Return (x, y) of the center of cell containing provided text 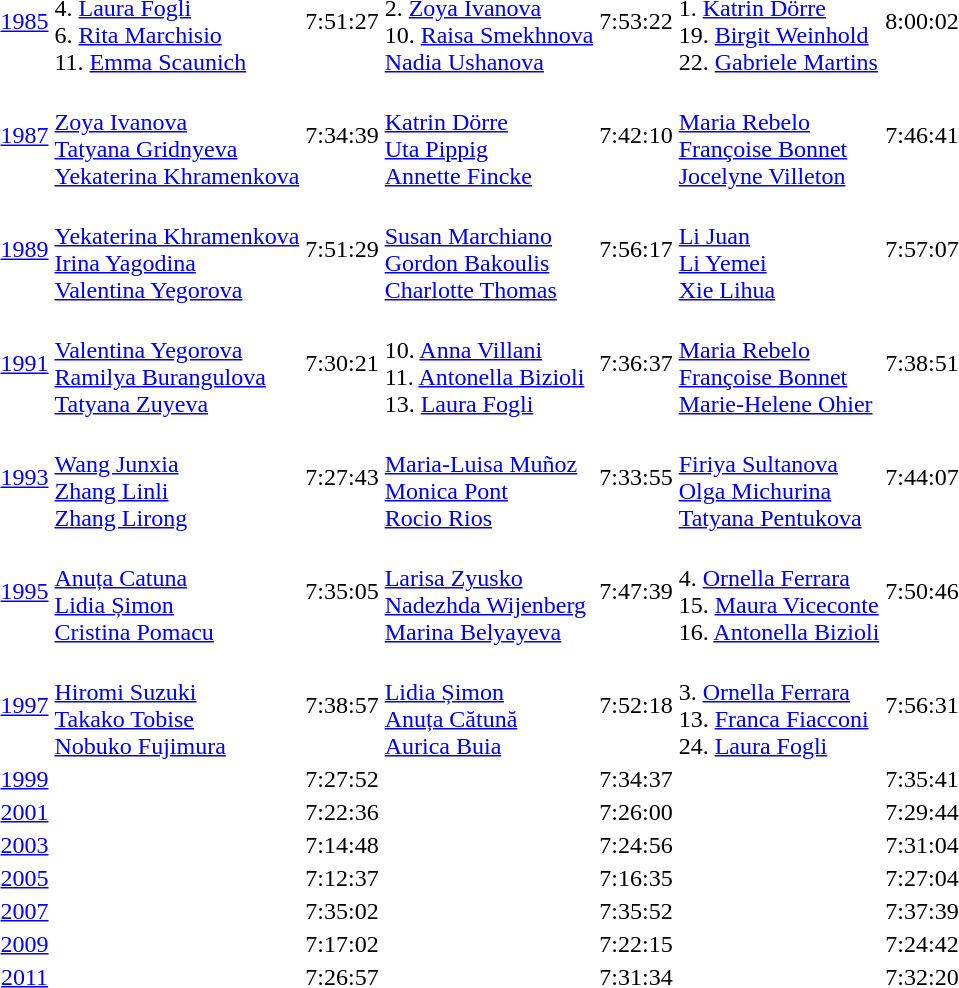
7:34:37 (636, 779)
10. Anna Villani11. Antonella Bizioli13. Laura Fogli (489, 364)
7:17:02 (342, 944)
Firiya SultanovaOlga MichurinaTatyana Pentukova (779, 478)
3. Ornella Ferrara13. Franca Fiacconi24. Laura Fogli (779, 706)
Anuța CatunaLidia ȘimonCristina Pomacu (177, 592)
7:51:29 (342, 250)
7:56:17 (636, 250)
7:36:37 (636, 364)
Yekaterina KhramenkovaIrina YagodinaValentina Yegorova (177, 250)
Wang JunxiaZhang LinliZhang Lirong (177, 478)
Larisa ZyuskoNadezhda WijenbergMarina Belyayeva (489, 592)
7:22:36 (342, 812)
Zoya IvanovaTatyana GridnyevaYekaterina Khramenkova (177, 136)
Hiromi SuzukiTakako TobiseNobuko Fujimura (177, 706)
7:35:52 (636, 911)
Maria RebeloFrançoise BonnetMarie-Helene Ohier (779, 364)
7:24:56 (636, 845)
7:16:35 (636, 878)
4. Ornella Ferrara15. Maura Viceconte16. Antonella Bizioli (779, 592)
Katrin DörreUta PippigAnnette Fincke (489, 136)
7:12:37 (342, 878)
7:30:21 (342, 364)
7:14:48 (342, 845)
Maria-Luisa MuñozMonica PontRocio Rios (489, 478)
7:22:15 (636, 944)
Susan MarchianoGordon BakoulisCharlotte Thomas (489, 250)
7:27:52 (342, 779)
7:38:57 (342, 706)
7:26:00 (636, 812)
Li JuanLi YemeiXie Lihua (779, 250)
7:33:55 (636, 478)
7:42:10 (636, 136)
7:52:18 (636, 706)
Lidia ȘimonAnuța CătunăAurica Buia (489, 706)
7:35:02 (342, 911)
7:27:43 (342, 478)
Valentina YegorovaRamilya BurangulovaTatyana Zuyeva (177, 364)
7:47:39 (636, 592)
7:35:05 (342, 592)
7:34:39 (342, 136)
Maria RebeloFrançoise BonnetJocelyne Villeton (779, 136)
